Provide the (X, Y) coordinate of the cell's center where the given text is located.  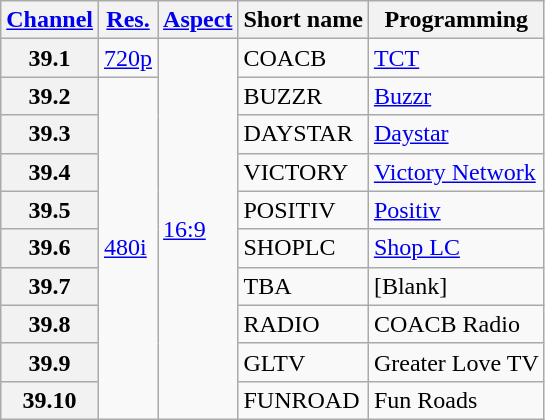
COACB (303, 58)
Greater Love TV (456, 362)
39.2 (50, 96)
39.3 (50, 134)
COACB Radio (456, 324)
39.9 (50, 362)
39.8 (50, 324)
Fun Roads (456, 400)
16:9 (198, 230)
DAYSTAR (303, 134)
Res. (128, 20)
GLTV (303, 362)
Shop LC (456, 248)
TCT (456, 58)
BUZZR (303, 96)
39.10 (50, 400)
Channel (50, 20)
Programming (456, 20)
Victory Network (456, 172)
720p (128, 58)
Aspect (198, 20)
RADIO (303, 324)
SHOPLC (303, 248)
FUNROAD (303, 400)
Short name (303, 20)
39.6 (50, 248)
[Blank] (456, 286)
39.1 (50, 58)
39.4 (50, 172)
TBA (303, 286)
Positiv (456, 210)
VICTORY (303, 172)
39.7 (50, 286)
Daystar (456, 134)
39.5 (50, 210)
Buzzr (456, 96)
480i (128, 248)
POSITIV (303, 210)
